Provide the [x, y] coordinate of the cell's center where the given text is located.  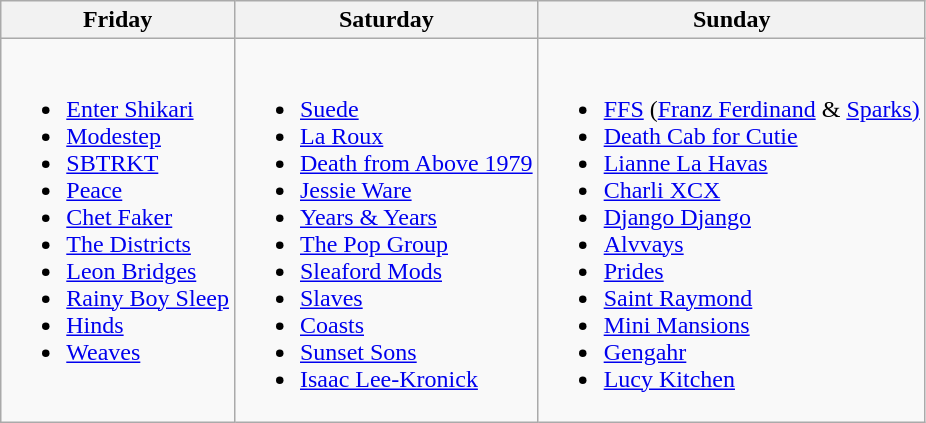
Sunday [732, 20]
Enter ShikariModestepSBTRKTPeaceChet FakerThe DistrictsLeon BridgesRainy Boy SleepHindsWeaves [118, 230]
FFS (Franz Ferdinand & Sparks)Death Cab for CutieLianne La HavasCharli XCXDjango DjangoAlvvaysPridesSaint RaymondMini MansionsGengahrLucy Kitchen [732, 230]
SuedeLa RouxDeath from Above 1979Jessie WareYears & YearsThe Pop GroupSleaford ModsSlavesCoastsSunset SonsIsaac Lee-Kronick [386, 230]
Friday [118, 20]
Saturday [386, 20]
